Return the [X, Y] coordinate for the center point of the cell that contains the specified text.  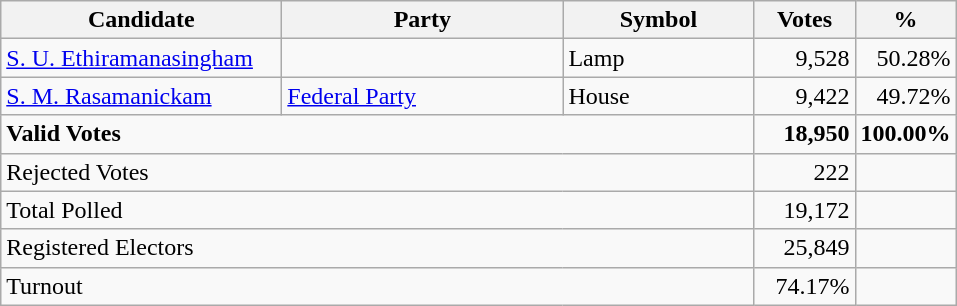
19,172 [804, 210]
S. U. Ethiramanasingham [142, 58]
Registered Electors [378, 248]
Federal Party [422, 96]
9,422 [804, 96]
9,528 [804, 58]
S. M. Rasamanickam [142, 96]
Rejected Votes [378, 172]
Valid Votes [378, 134]
Total Polled [378, 210]
Candidate [142, 20]
Party [422, 20]
Symbol [658, 20]
74.17% [804, 286]
25,849 [804, 248]
House [658, 96]
222 [804, 172]
50.28% [906, 58]
49.72% [906, 96]
Lamp [658, 58]
100.00% [906, 134]
Votes [804, 20]
Turnout [378, 286]
18,950 [804, 134]
% [906, 20]
